Detect which cell encompasses the target text, then output its (x, y) center coordinate. 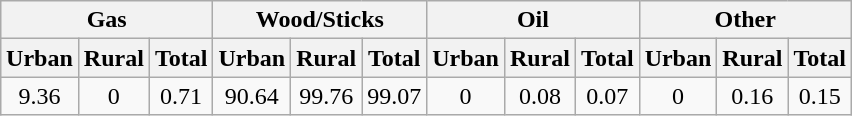
99.76 (326, 96)
Other (745, 20)
0.71 (181, 96)
9.36 (40, 96)
90.64 (252, 96)
Gas (107, 20)
99.07 (394, 96)
Oil (533, 20)
Wood/Sticks (320, 20)
0.16 (752, 96)
0.08 (540, 96)
0.15 (820, 96)
0.07 (608, 96)
